Capture the cell that displays the provided text and extract its [X, Y] central coordinate. 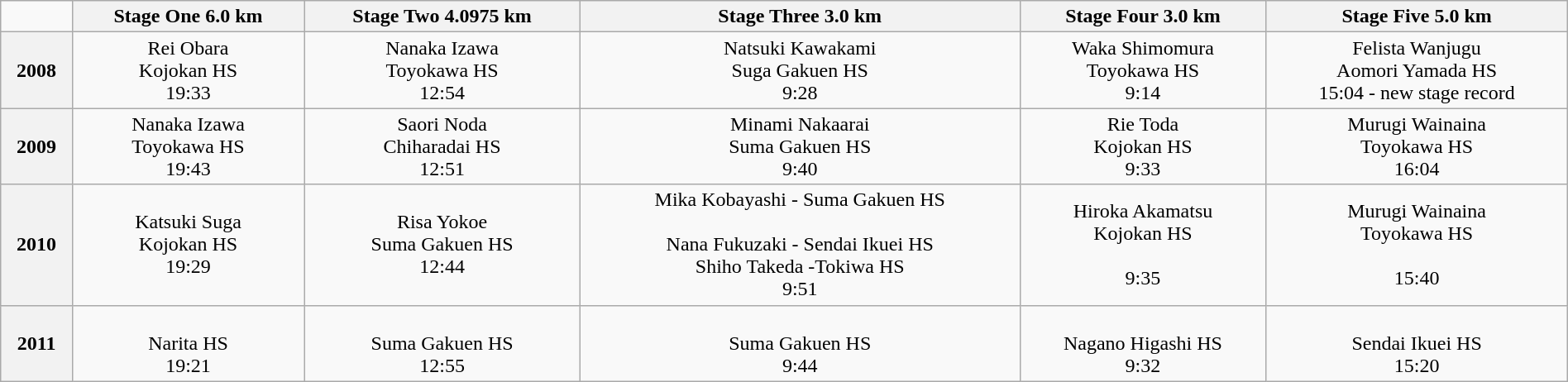
Waka ShimomuraToyokawa HS 9:14 [1143, 70]
Rei ObaraKojokan HS 19:33 [188, 70]
Nanaka IzawaToyokawa HS 12:54 [442, 70]
Stage Three 3.0 km [800, 17]
Hiroka AkamatsuKojokan HS9:35 [1143, 245]
Sendai Ikuei HS 15:20 [1417, 343]
Felista WanjuguAomori Yamada HS 15:04 - new stage record [1417, 70]
Minami NakaaraiSuma Gakuen HS 9:40 [800, 146]
Suma Gakuen HS 12:55 [442, 343]
2008 [36, 70]
Stage Four 3.0 km [1143, 17]
Katsuki SugaKojokan HS 19:29 [188, 245]
Mika Kobayashi - Suma Gakuen HSNana Fukuzaki - Sendai Ikuei HS Shiho Takeda -Tokiwa HS 9:51 [800, 245]
Risa YokoeSuma Gakuen HS 12:44 [442, 245]
Narita HS 19:21 [188, 343]
Suma Gakuen HS 9:44 [800, 343]
Murugi WainainaToyokawa HS 16:04 [1417, 146]
Stage Five 5.0 km [1417, 17]
Murugi WainainaToyokawa HS15:40 [1417, 245]
Stage One 6.0 km [188, 17]
Nanaka IzawaToyokawa HS 19:43 [188, 146]
2010 [36, 245]
Stage Two 4.0975 km [442, 17]
Natsuki KawakamiSuga Gakuen HS 9:28 [800, 70]
Nagano Higashi HS 9:32 [1143, 343]
Saori NodaChiharadai HS 12:51 [442, 146]
2009 [36, 146]
Rie TodaKojokan HS 9:33 [1143, 146]
2011 [36, 343]
